Provide the (x, y) coordinate of the cell's center where the given text is located.  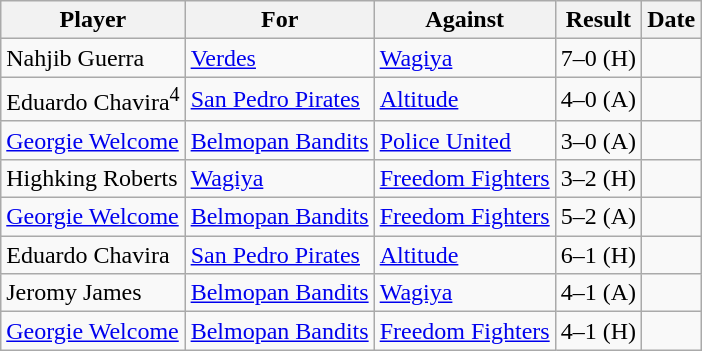
7–0 (H) (598, 58)
4–1 (A) (598, 293)
Result (598, 20)
Eduardo Chavira4 (93, 100)
Verdes (280, 58)
Highking Roberts (93, 178)
For (280, 20)
4–1 (H) (598, 331)
Date (672, 20)
Jeromy James (93, 293)
Eduardo Chavira (93, 255)
5–2 (A) (598, 217)
3–0 (A) (598, 140)
Player (93, 20)
6–1 (H) (598, 255)
3–2 (H) (598, 178)
Nahjib Guerra (93, 58)
Police United (464, 140)
Against (464, 20)
4–0 (A) (598, 100)
